Return [x, y] of the center of cell containing provided text 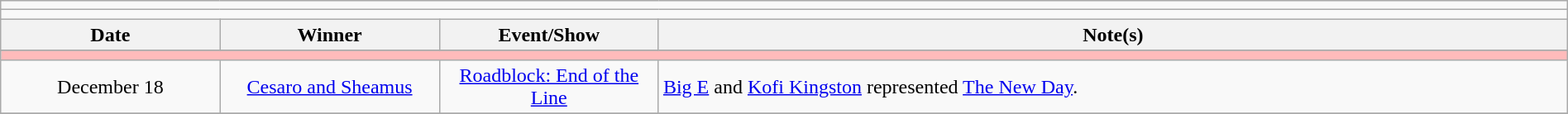
Note(s) [1113, 35]
Roadblock: End of the Line [549, 86]
Date [111, 35]
Event/Show [549, 35]
Cesaro and Sheamus [329, 86]
December 18 [111, 86]
Winner [329, 35]
Big E and Kofi Kingston represented The New Day. [1113, 86]
